Find where the given text appears and provide that cell's center as [X, Y] coordinate. 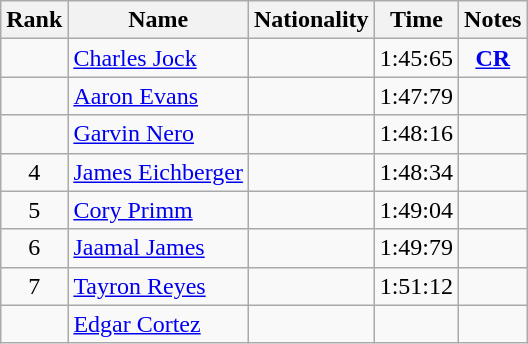
6 [34, 248]
Nationality [311, 20]
4 [34, 172]
Jaamal James [158, 248]
1:49:79 [416, 248]
Rank [34, 20]
1:48:16 [416, 134]
Name [158, 20]
Cory Primm [158, 210]
Time [416, 20]
1:47:79 [416, 96]
1:49:04 [416, 210]
Edgar Cortez [158, 324]
James Eichberger [158, 172]
Notes [493, 20]
Tayron Reyes [158, 286]
CR [493, 58]
Aaron Evans [158, 96]
1:48:34 [416, 172]
Charles Jock [158, 58]
1:45:65 [416, 58]
5 [34, 210]
1:51:12 [416, 286]
7 [34, 286]
Garvin Nero [158, 134]
